Return (X, Y) of the center of cell containing provided text 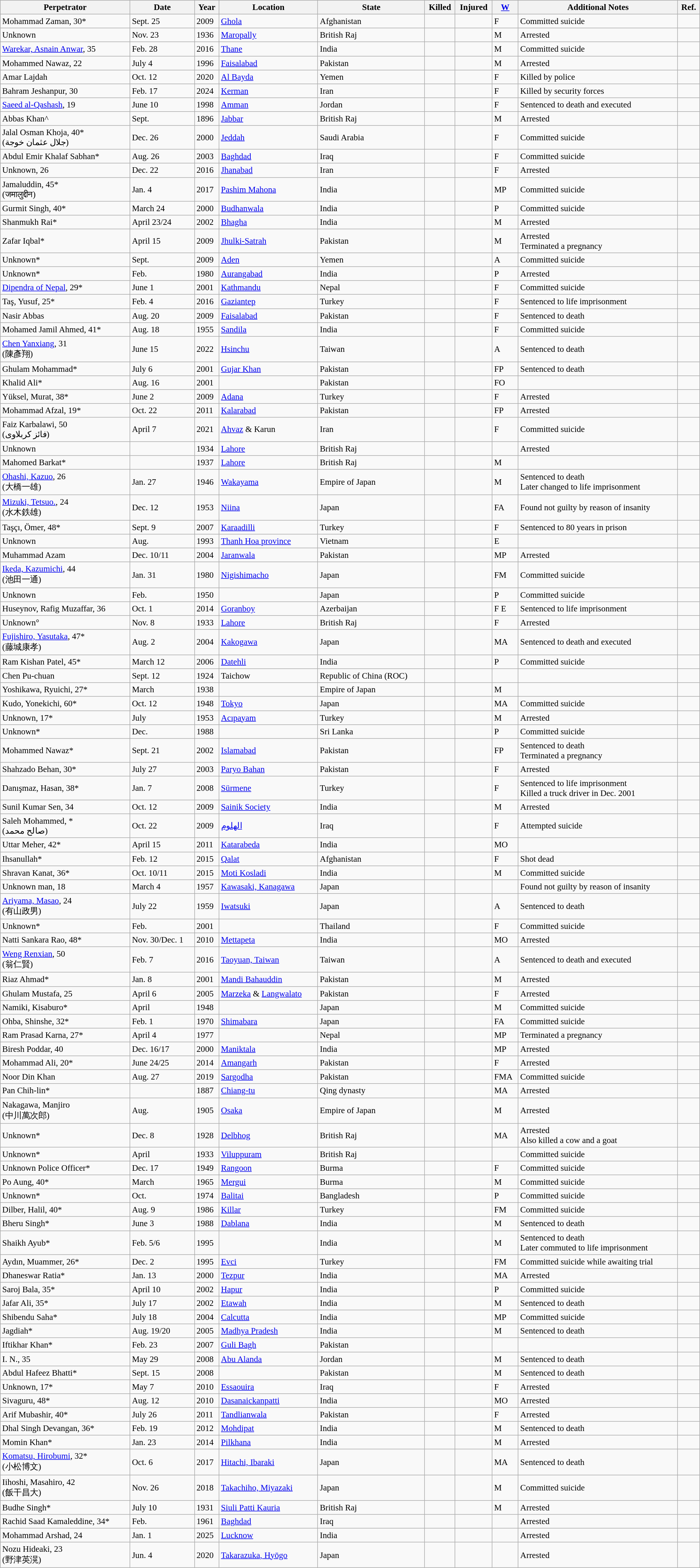
2018 (207, 1488)
Hsinchu (268, 349)
W (505, 7)
Mohammad Arshad, 24 (65, 1535)
Chiang-tu (268, 1091)
Abdul Hafeez Bhatti* (65, 1373)
Sept. 21 (162, 750)
Adana (268, 397)
Ghulam Mohammad* (65, 369)
1998 (207, 105)
Sentenced to 80 years in prison (598, 528)
Dec. 2 (162, 1262)
Shaikh Ayub* (65, 1243)
Madhya Pradesh (268, 1331)
Uttar Meher, 42* (65, 845)
Maropally (268, 35)
Mohammad Afzal, 19* (65, 411)
Sivaguru, 48* (65, 1401)
1955 (207, 330)
Feb. 23 (162, 1345)
Mohamed Jamil Ahmed, 41* (65, 330)
Dec. 17 (162, 1168)
1936 (207, 35)
Jan. 13 (162, 1276)
Killed (440, 7)
Vietnam (371, 541)
Ohba, Shinshe, 32* (65, 1021)
Danışmaz, Hasan, 38* (65, 789)
Budhe Singh* (65, 1507)
Osaka (268, 1111)
June 1 (162, 288)
Bhagha (268, 222)
Mohdipat (268, 1428)
Feb. 7 (162, 960)
Sentenced to death Later commuted to life imprisonment (598, 1243)
Unknown, 26 (65, 171)
Guli Bagh (268, 1345)
Ikeda, Kazumichi, 44 (池田一通) (65, 575)
Aug. 16 (162, 383)
Goranboy (268, 609)
Thane (268, 49)
Feb. 12 (162, 859)
Nakagawa, Manjiro (中川萬次郎) (65, 1111)
State (371, 7)
Feb. 28 (162, 49)
Niina (268, 507)
Calcutta (268, 1317)
1970 (207, 1021)
Shanmukh Rai* (65, 222)
Dipendra of Nepal, 29* (65, 288)
Paryo Bahan (268, 769)
Unknown man, 18 (65, 887)
Feb. 5/6 (162, 1243)
Sept. 15 (162, 1373)
Mohammad Ali, 20* (65, 1063)
Oct. 6 (162, 1462)
Sentenced to death Later changed to life imprisonment (598, 482)
Maniktala (268, 1049)
Oct. (162, 1196)
Committed suicide while awaiting trial (598, 1262)
Sentenced to deathTerminated a pregnancy (598, 750)
Mizuki, Tetsuo., 24 (水木鉄雄) (65, 507)
1938 (207, 690)
July 27 (162, 769)
Tandlianwala (268, 1415)
2025 (207, 1535)
Jalal Osman Khoja, 40* (جلال عثمان خوجة) (65, 137)
Pan Chih-lin* (65, 1091)
ArrestedTerminated a pregnancy (598, 241)
Jhulki-Satrah (268, 241)
Republic of China (ROC) (371, 676)
Jeddah (268, 137)
Jan. 7 (162, 789)
July 10 (162, 1507)
Oct. 10/11 (162, 873)
1996 (207, 63)
Feb. 4 (162, 302)
Sept. 9 (162, 528)
Mohammed Nawaz, 22 (65, 63)
April 6 (162, 994)
Ohashi, Kazuo, 26 (大橋一雄) (65, 482)
الهلوم (268, 826)
Sri Lanka (371, 732)
Attempted suicide (598, 826)
Arrested Also killed a cow and a goat (598, 1136)
Jabbar (268, 119)
Dec. (162, 732)
Shot dead (598, 859)
Sept. 25 (162, 21)
Po Aung, 40* (65, 1182)
Iwatsuki (268, 906)
Feb. 17 (162, 91)
Oct. 1 (162, 609)
April 10 (162, 1289)
July 6 (162, 369)
Iftikhar Khan* (65, 1345)
Natti Sankara Rao, 48* (65, 940)
April 4 (162, 1035)
Ram Prasad Karna, 27* (65, 1035)
1974 (207, 1196)
Sentenced to life imprisonment Killed a truck driver in Dec. 2001 (598, 789)
July 18 (162, 1317)
Dablana (268, 1224)
Evci (268, 1262)
2019 (207, 1077)
Sargodha (268, 1077)
Viluppuram (268, 1154)
Mergui (268, 1182)
Date (162, 7)
Rachid Saad Kamaleddine, 34* (65, 1521)
March 24 (162, 208)
Balitai (268, 1196)
Chen Yanxiang, 31 (陳彥翔) (65, 349)
1896 (207, 119)
Abbas Khan^ (65, 119)
Hitachi, Ibaraki (268, 1462)
Ahvaz & Karun (268, 430)
Rangoon (268, 1168)
Saroj Bala, 35* (65, 1289)
Jan. 8 (162, 979)
Warekar, Asnain Anwar, 35 (65, 49)
1928 (207, 1136)
Biresh Poddar, 40 (65, 1049)
Momin Khan* (65, 1442)
June 3 (162, 1224)
Sainik Society (268, 807)
Aug. 27 (162, 1077)
May 7 (162, 1387)
Aurangabad (268, 274)
Nov. 26 (162, 1488)
Aug. 20 (162, 316)
1957 (207, 887)
Shimabara (268, 1021)
Gujar Khan (268, 369)
2012 (207, 1428)
Jun. 4 (162, 1555)
Sandila (268, 330)
Saeed al-Qashash, 19 (65, 105)
E (505, 541)
Kakogawa (268, 642)
Shibendu Saha* (65, 1317)
Mandi Bahauddin (268, 979)
Shahzado Behan, 30* (65, 769)
FO (505, 383)
Komatsu, Hirobumi, 32* (小松博文) (65, 1462)
Gurmit Singh, 40* (65, 208)
Dec. 10/11 (162, 555)
Jafar Ali, 35* (65, 1303)
Ihsanullah* (65, 859)
Jan. 1 (162, 1535)
Location (268, 7)
Terminated a pregnancy (598, 1035)
Pilkhana (268, 1442)
Dhaneswar Ratia* (65, 1276)
Riaz Ahmad* (65, 979)
1934 (207, 449)
Gaziantep (268, 302)
Aug. 18 (162, 330)
Thailand (371, 926)
Perpetrator (65, 7)
Nov. 23 (162, 35)
Lucknow (268, 1535)
Ariyama, Masao, 24 (有山政男) (65, 906)
Taş, Yusuf, 25* (65, 302)
June 24/25 (162, 1063)
Ref. (689, 7)
July 4 (162, 63)
Abu Alanda (268, 1359)
FMA (505, 1077)
July 26 (162, 1415)
Jhanabad (268, 171)
Nasir Abbas (65, 316)
Chen Pu-chuan (65, 676)
June 2 (162, 397)
Kudo, Yonekichi, 60* (65, 704)
2021 (207, 430)
Yüksel, Murat, 38* (65, 397)
Takachiho, Miyazaki (268, 1488)
1946 (207, 482)
Nigishimacho (268, 575)
Acıpayam (268, 718)
Mettapeta (268, 940)
Wakayama (268, 482)
Tokyo (268, 704)
Dec. 12 (162, 507)
Moti Kosladi (268, 873)
Budhanwala (268, 208)
Killed by police (598, 77)
Dec. 8 (162, 1136)
1931 (207, 1507)
2024 (207, 91)
Taoyuan, Taiwan (268, 960)
1905 (207, 1111)
Bangladesh (371, 1196)
Shravan Kanat, 36* (65, 873)
1887 (207, 1091)
Injured (474, 7)
Bahram Jeshanpur, 30 (65, 91)
Marzeka & Langwalato (268, 994)
2006 (207, 662)
April 23/24 (162, 222)
Katarabeda (268, 845)
1937 (207, 463)
Kawasaki, Kanagawa (268, 887)
Kalarabad (268, 411)
Weng Renxian, 50 (翁仁賢) (65, 960)
1961 (207, 1521)
Taşçı, Ömer, 48* (65, 528)
1993 (207, 541)
Thanh Hoa province (268, 541)
Aden (268, 260)
Takarazuka, Hyōgo (268, 1555)
June 15 (162, 349)
May 29 (162, 1359)
Bheru Singh* (65, 1224)
Datehli (268, 662)
1959 (207, 906)
Aug. 19/20 (162, 1331)
Amman (268, 105)
Killar (268, 1210)
Year (207, 7)
Dilber, Halil, 40* (65, 1210)
1924 (207, 676)
Dec. 26 (162, 137)
Kerman (268, 91)
Amar Lajdah (65, 77)
Aug. 12 (162, 1401)
Additional Notes (598, 7)
Kathmandu (268, 288)
Sunil Kumar Sen, 34 (65, 807)
Abdul Emir Khalaf Sabhan* (65, 157)
Khalid Ali* (65, 383)
I. N., 35 (65, 1359)
Nozu Hideaki, 23(野津英滉) (65, 1555)
Fujishiro, Yasutaka, 47* (藤城康孝) (65, 642)
July 17 (162, 1303)
Dasanaickanpatti (268, 1401)
Muhammad Azam (65, 555)
March 4 (162, 887)
Ghulam Mustafa, 25 (65, 994)
April 7 (162, 430)
1986 (207, 1210)
Aug. 9 (162, 1210)
Feb. 1 (162, 1021)
Ram Kishan Patel, 45* (65, 662)
1965 (207, 1182)
Aug. 2 (162, 642)
Qing dynasty (371, 1091)
Dec. 16/17 (162, 1049)
Zafar Iqbal* (65, 241)
1977 (207, 1035)
Qalat (268, 859)
Essaouira (268, 1387)
Pashim Mahona (268, 189)
Jan. 31 (162, 575)
July 22 (162, 906)
Killed by security forces (598, 91)
Saleh Mohammed, * (صالح محمد) (65, 826)
Mahomed Barkat* (65, 463)
1949 (207, 1168)
2022 (207, 349)
Islamabad (268, 750)
Azerbaijan (371, 609)
Dec. 22 (162, 171)
Amangarh (268, 1063)
Jan. 4 (162, 189)
F E (505, 609)
Nov. 30/Dec. 1 (162, 940)
March 12 (162, 662)
Feb. 19 (162, 1428)
Namiki, Kisaburo* (65, 1008)
July (162, 718)
Aug. 26 (162, 157)
Delbhog (268, 1136)
Karaadilli (268, 528)
Jagdiah* (65, 1331)
Al Bayda (268, 77)
Unknown° (65, 622)
Unknown Police Officer* (65, 1168)
Arif Mubashir, 40* (65, 1415)
Jamaluddin, 45* (जमालुद्दीन) (65, 189)
Noor Din Khan (65, 1077)
Jaranwala (268, 555)
Saudi Arabia (371, 137)
Yoshikawa, Ryuichi, 27* (65, 690)
1950 (207, 595)
Nov. 8 (162, 622)
Aydın, Muammer, 26* (65, 1262)
Etawah (268, 1303)
Mohammad Zaman, 30* (65, 21)
Huseynov, Rafig Muzaffar, 36 (65, 609)
Iihoshi, Masahiro, 42 (飯干昌大) (65, 1488)
Taichow (268, 676)
Hapur (268, 1289)
Siuli Patti Kauria (268, 1507)
Jan. 23 (162, 1442)
Faiz Karbalawi, 50 (فائز کربلاوی) (65, 430)
Jan. 27 (162, 482)
Tezpur (268, 1276)
Ghola (268, 21)
Sürmene (268, 789)
Dhal Singh Devangan, 36* (65, 1428)
Mohammed Nawaz* (65, 750)
Sept. 12 (162, 676)
June 10 (162, 105)
